Return the (X, Y) coordinate for the center point of the cell that contains the specified text.  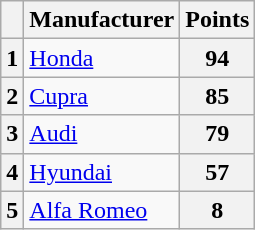
1 (12, 58)
Honda (102, 58)
2 (12, 96)
Alfa Romeo (102, 210)
Audi (102, 134)
Manufacturer (102, 20)
85 (218, 96)
57 (218, 172)
94 (218, 58)
8 (218, 210)
5 (12, 210)
Hyundai (102, 172)
79 (218, 134)
Points (218, 20)
4 (12, 172)
3 (12, 134)
Cupra (102, 96)
